For the text-containing cell, return its midpoint in (x, y) coordinate format. 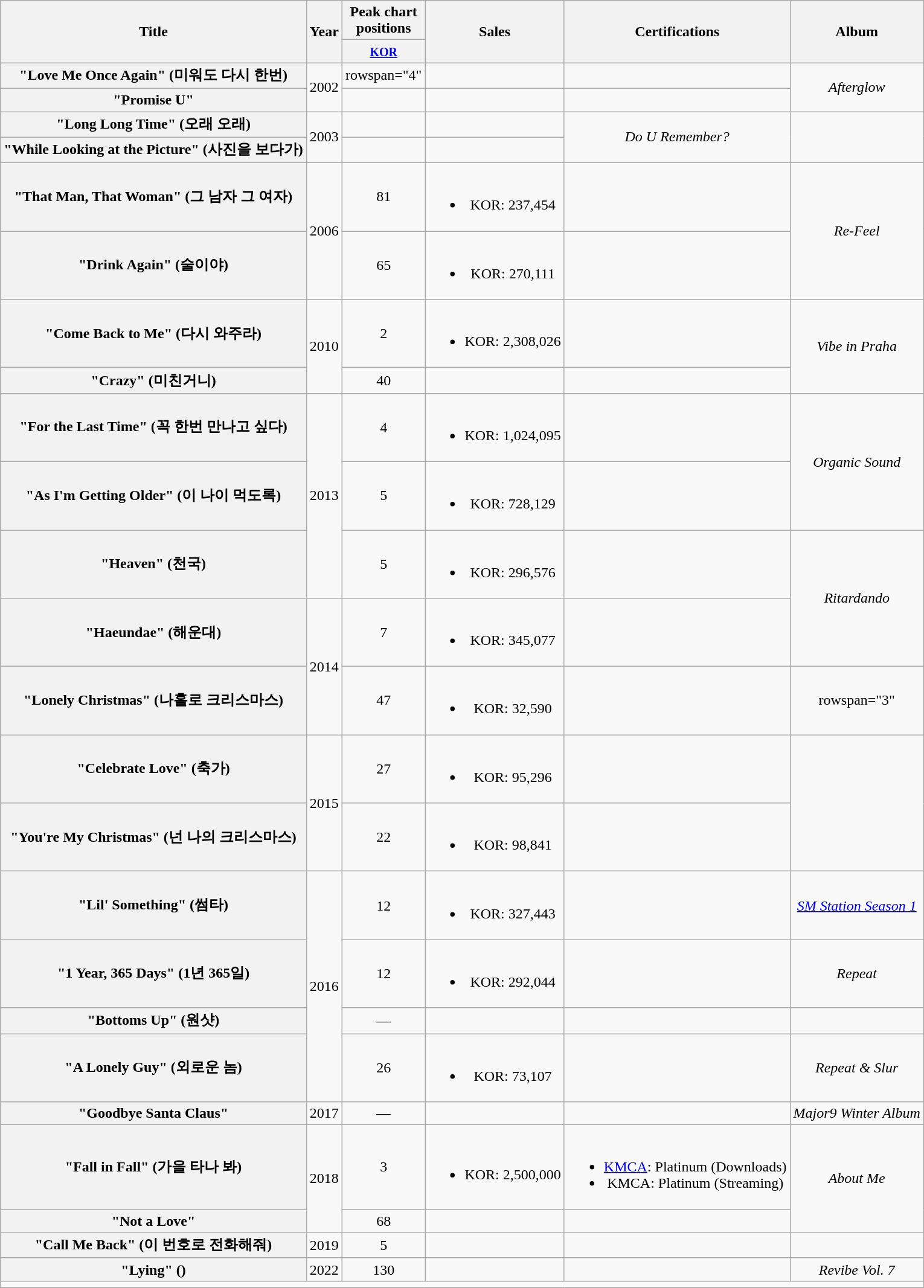
"Love Me Once Again" (미워도 다시 한번) (153, 76)
7 (383, 633)
"Haeundae" (해운대) (153, 633)
2003 (324, 136)
2014 (324, 667)
KOR: 728,129 (495, 495)
Peak chart positions (383, 21)
Vibe in Praha (856, 347)
Re-Feel (856, 231)
"Lil' Something" (썸타) (153, 906)
KMCA: Platinum (Downloads)KMCA: Platinum (Streaming) (677, 1167)
Album (856, 31)
2022 (324, 1269)
"Bottoms Up" (원샷) (153, 1020)
"Heaven" (천국) (153, 564)
"While Looking at the Picture" (사진을 보다가) (153, 150)
2006 (324, 231)
"Goodbye Santa Claus" (153, 1113)
rowspan="4" (383, 76)
"Promise U" (153, 100)
2010 (324, 347)
2017 (324, 1113)
KOR: 2,308,026 (495, 333)
Ritardando (856, 598)
Organic Sound (856, 461)
KOR: 270,111 (495, 266)
Sales (495, 31)
KOR: 95,296 (495, 769)
"Celebrate Love" (축가) (153, 769)
Revibe Vol. 7 (856, 1269)
"For the Last Time" (꼭 한번 만나고 싶다) (153, 428)
26 (383, 1068)
68 (383, 1221)
2018 (324, 1179)
27 (383, 769)
Repeat & Slur (856, 1068)
KOR: 32,590 (495, 700)
Repeat (856, 973)
2013 (324, 495)
"As I'm Getting Older" (이 나이 먹도록) (153, 495)
40 (383, 380)
"Call Me Back" (이 번호로 전화해줘) (153, 1245)
Year (324, 31)
"Drink Again" (술이야) (153, 266)
3 (383, 1167)
"That Man, That Woman" (그 남자 그 여자) (153, 197)
2019 (324, 1245)
KOR: 2,500,000 (495, 1167)
KOR: 327,443 (495, 906)
rowspan="3" (856, 700)
Title (153, 31)
65 (383, 266)
2 (383, 333)
130 (383, 1269)
2002 (324, 87)
"Come Back to Me" (다시 와주라) (153, 333)
KOR: 98,841 (495, 837)
"Fall in Fall" (가을 타나 봐) (153, 1167)
47 (383, 700)
KOR: 237,454 (495, 197)
KOR: 292,044 (495, 973)
4 (383, 428)
KOR: 296,576 (495, 564)
"Lonely Christmas" (나홀로 크리스마스) (153, 700)
"Crazy" (미친거니) (153, 380)
KOR: 1,024,095 (495, 428)
"You're My Christmas" (넌 나의 크리스마스) (153, 837)
KOR: 345,077 (495, 633)
"A Lonely Guy" (외로운 놈) (153, 1068)
2016 (324, 987)
KOR: 73,107 (495, 1068)
Major9 Winter Album (856, 1113)
"Not a Love" (153, 1221)
22 (383, 837)
SM Station Season 1 (856, 906)
Do U Remember? (677, 136)
Certifications (677, 31)
Afterglow (856, 87)
2015 (324, 803)
"Lying" () (153, 1269)
81 (383, 197)
KOR (383, 51)
About Me (856, 1179)
"Long Long Time" (오래 오래) (153, 124)
"1 Year, 365 Days" (1년 365일) (153, 973)
